Determine the [x, y] coordinate at the center of the cell enclosing the given text.  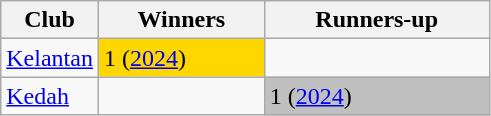
Winners [181, 20]
Kedah [50, 96]
Kelantan [50, 58]
Club [50, 20]
Runners-up [376, 20]
